Return the (X, Y) coordinate for the center point of the cell that contains the specified text.  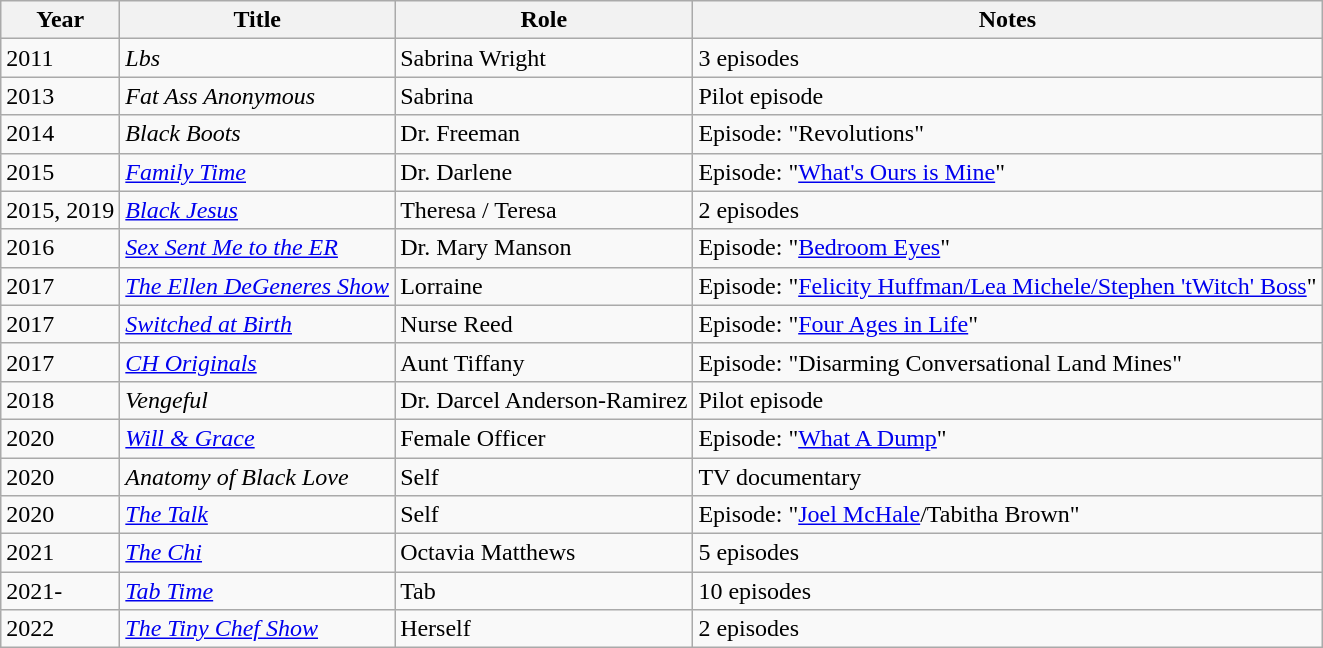
Will & Grace (258, 438)
3 episodes (1008, 58)
Episode: "Bedroom Eyes" (1008, 248)
CH Originals (258, 362)
Theresa / Teresa (544, 210)
Anatomy of Black Love (258, 477)
Family Time (258, 172)
2013 (60, 96)
Year (60, 20)
2015, 2019 (60, 210)
TV documentary (1008, 477)
Switched at Birth (258, 324)
5 episodes (1008, 553)
Tab Time (258, 591)
Episode: "What's Ours is Mine" (1008, 172)
Sabrina (544, 96)
Vengeful (258, 400)
Episode: "What A Dump" (1008, 438)
Tab (544, 591)
2011 (60, 58)
Episode: "Four Ages in Life" (1008, 324)
Episode: "Disarming Conversational Land Mines" (1008, 362)
Role (544, 20)
Episode: "Revolutions" (1008, 134)
2014 (60, 134)
2021- (60, 591)
Nurse Reed (544, 324)
Herself (544, 629)
The Ellen DeGeneres Show (258, 286)
Dr. Darcel Anderson-Ramirez (544, 400)
2018 (60, 400)
Notes (1008, 20)
The Chi (258, 553)
Episode: "Felicity Huffman/Lea Michele/Stephen 'tWitch' Boss" (1008, 286)
2022 (60, 629)
Lbs (258, 58)
Octavia Matthews (544, 553)
Black Boots (258, 134)
Black Jesus (258, 210)
Lorraine (544, 286)
2021 (60, 553)
Aunt Tiffany (544, 362)
Sex Sent Me to the ER (258, 248)
Dr. Darlene (544, 172)
Fat Ass Anonymous (258, 96)
2016 (60, 248)
10 episodes (1008, 591)
Sabrina Wright (544, 58)
Dr. Freeman (544, 134)
Female Officer (544, 438)
2015 (60, 172)
Dr. Mary Manson (544, 248)
The Talk (258, 515)
Title (258, 20)
The Tiny Chef Show (258, 629)
Episode: "Joel McHale/Tabitha Brown" (1008, 515)
